Locate the cell with the specified text and output its [x, y] center coordinate. 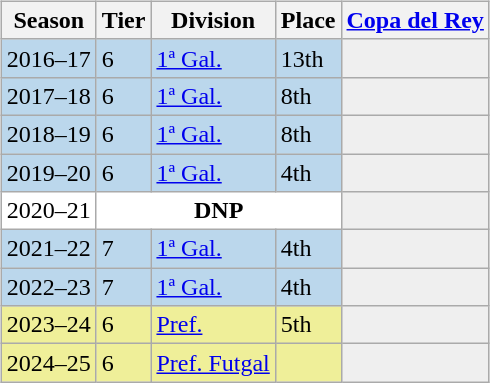
Tier [124, 20]
Place [308, 20]
Copa del Rey [415, 20]
2023–24 [48, 325]
2017–18 [48, 96]
13th [308, 58]
5th [308, 325]
Pref. [213, 325]
Division [213, 20]
2018–19 [48, 134]
2016–17 [48, 58]
2019–20 [48, 173]
2022–23 [48, 287]
Season [48, 20]
Pref. Futgal [213, 363]
2020–21 [48, 211]
2021–22 [48, 249]
2024–25 [48, 363]
DNP [218, 211]
